Extract the [x, y] coordinate from the center of the cell holding the provided text.  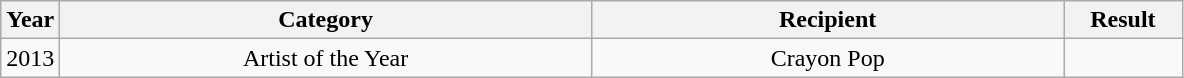
Year [30, 20]
Recipient [827, 20]
Crayon Pop [827, 58]
Artist of the Year [326, 58]
2013 [30, 58]
Result [1123, 20]
Category [326, 20]
